Capture the cell that displays the provided text and extract its (x, y) central coordinate. 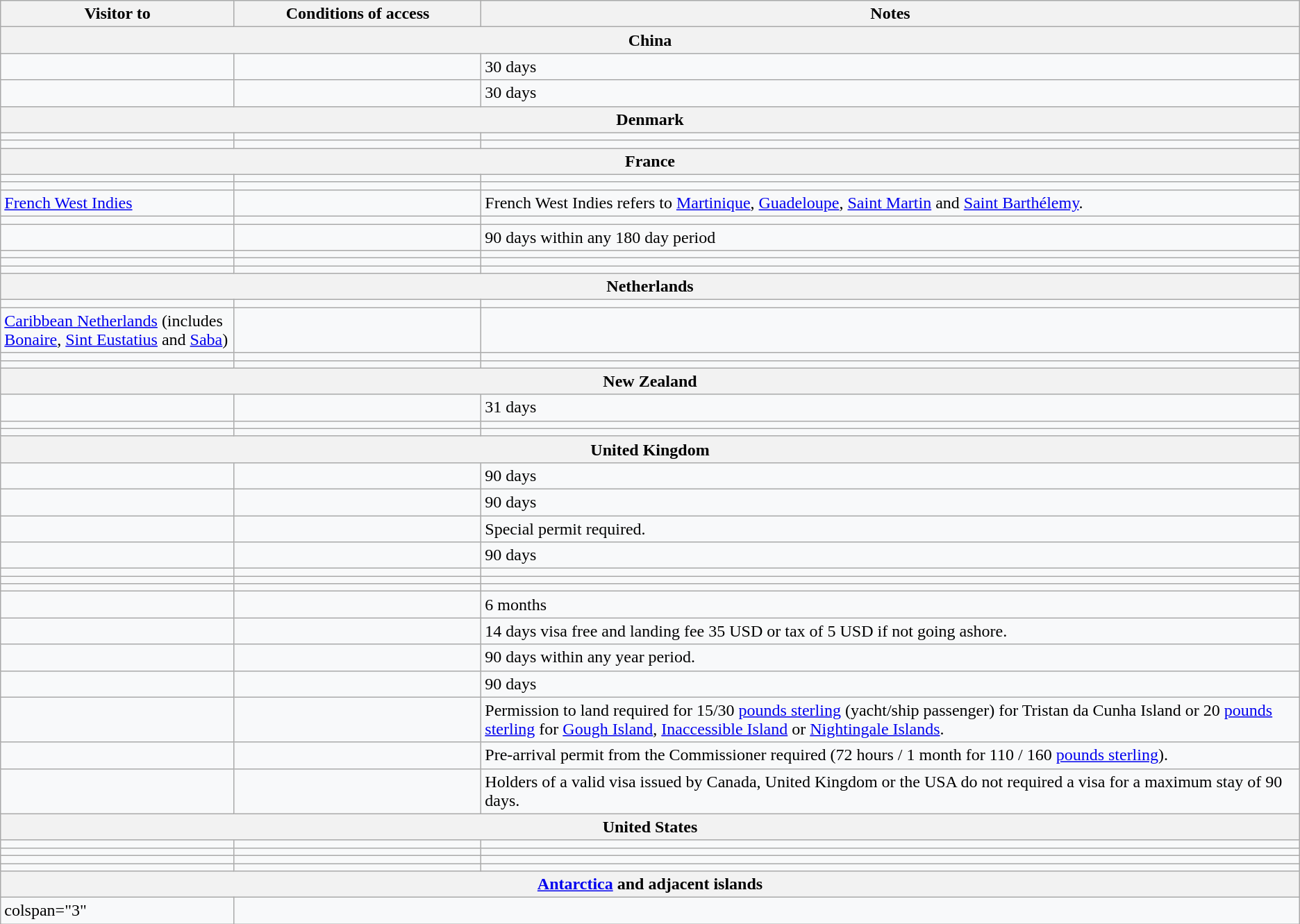
United States (650, 827)
colspan="3" (118, 911)
Visitor to (118, 14)
French West Indies (118, 203)
China (650, 40)
31 days (890, 408)
Netherlands (650, 287)
90 days within any 180 day period (890, 237)
French West Indies refers to Martinique, Guadeloupe, Saint Martin and Saint Barthélemy. (890, 203)
Conditions of access (357, 14)
90 days within any year period. (890, 657)
Special permit required. (890, 528)
Antarctica and adjacent islands (650, 884)
Caribbean Netherlands (includes Bonaire, Sint Eustatius and Saba) (118, 330)
Denmark (650, 119)
6 months (890, 605)
Holders of a valid visa issued by Canada, United Kingdom or the USA do not required a visa for a maximum stay of 90 days. (890, 791)
14 days visa free and landing fee 35 USD or tax of 5 USD if not going ashore. (890, 631)
Pre-arrival permit from the Commissioner required (72 hours / 1 month for 110 / 160 pounds sterling). (890, 755)
Notes (890, 14)
New Zealand (650, 381)
France (650, 161)
United Kingdom (650, 449)
